Detect which cell encompasses the target text, then output its (x, y) center coordinate. 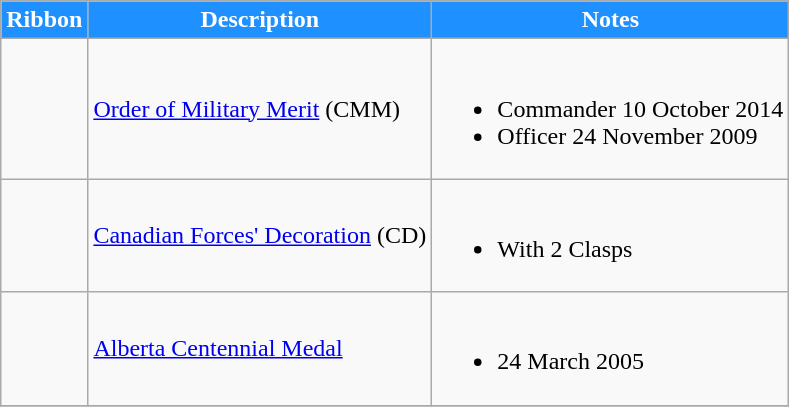
24 March 2005 (610, 348)
Commander 10 October 2014Officer 24 November 2009 (610, 109)
With 2 Clasps (610, 236)
Order of Military Merit (CMM) (260, 109)
Description (260, 20)
Ribbon (44, 20)
Alberta Centennial Medal (260, 348)
Notes (610, 20)
Canadian Forces' Decoration (CD) (260, 236)
